Pinpoint the cell where the given text exists, returning its [x, y] midpoint coordinate. 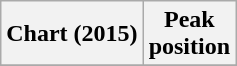
Peakposition [189, 34]
Chart (2015) [72, 34]
